Capture the cell that displays the provided text and extract its [x, y] central coordinate. 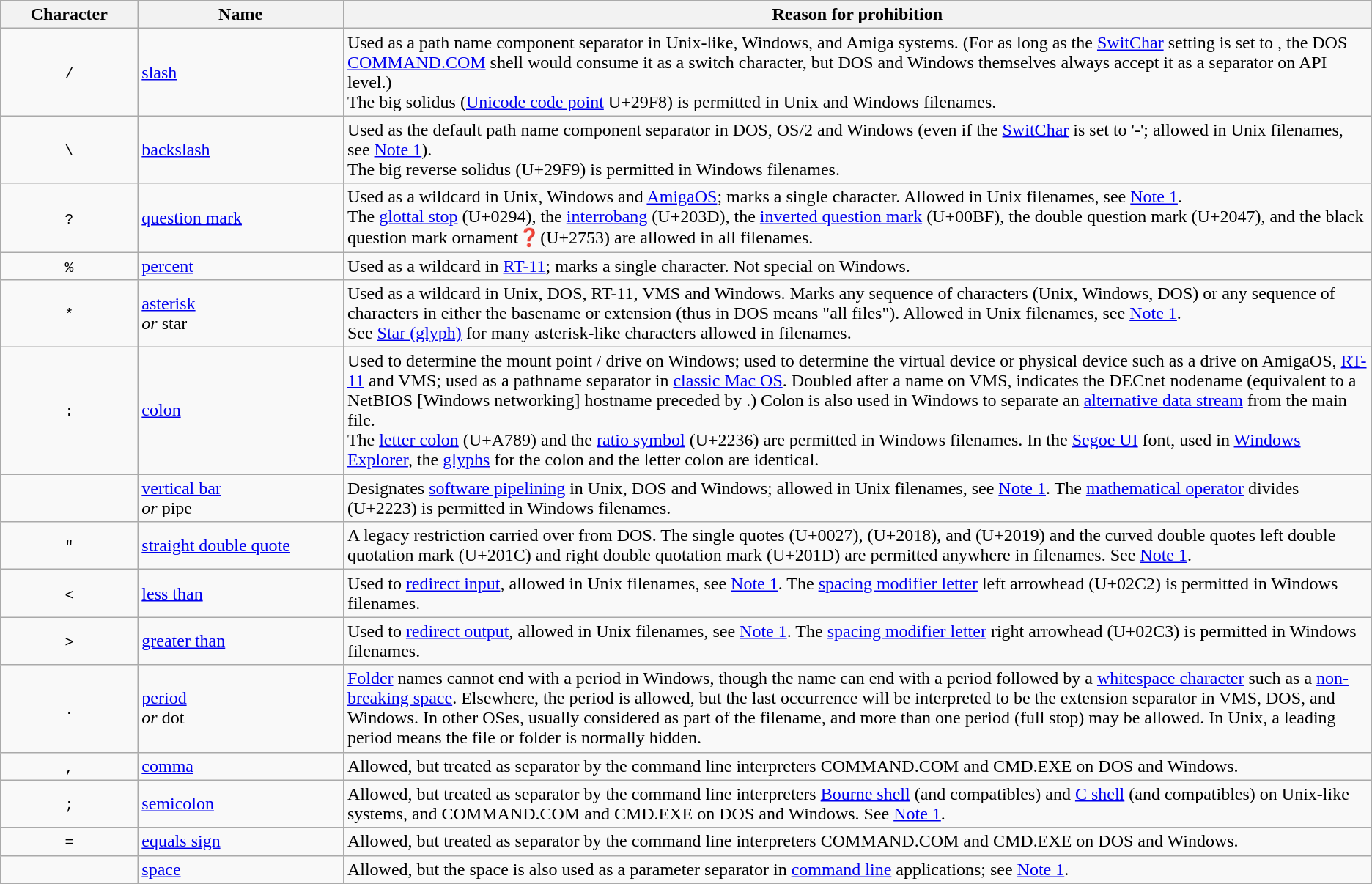
percent [240, 266]
semicolon [240, 803]
period or dot [240, 708]
greater than [240, 641]
Used as a wildcard in RT-11; marks a single character. Not special on Windows. [857, 266]
; [69, 803]
= [69, 841]
equals sign [240, 841]
colon [240, 410]
Used to redirect input, allowed in Unix filenames, see Note 1. The spacing modifier letter left arrowhead (U+02C2) is permitted in Windows filenames. [857, 594]
Name [240, 15]
. [69, 708]
% [69, 266]
asterisk or star [240, 314]
question mark [240, 218]
backslash [240, 150]
vertical bar or pipe [240, 498]
Reason for prohibition [857, 15]
\ [69, 150]
" [69, 545]
? [69, 218]
: [69, 410]
Allowed, but the space is also used as a parameter separator in command line applications; see Note 1. [857, 869]
> [69, 641]
space [240, 869]
less than [240, 594]
straight double quote [240, 545]
* [69, 314]
comma [240, 766]
/ [69, 72]
Character [69, 15]
< [69, 594]
, [69, 766]
slash [240, 72]
